Return the [x, y] coordinate for the center point of the cell that contains the specified text.  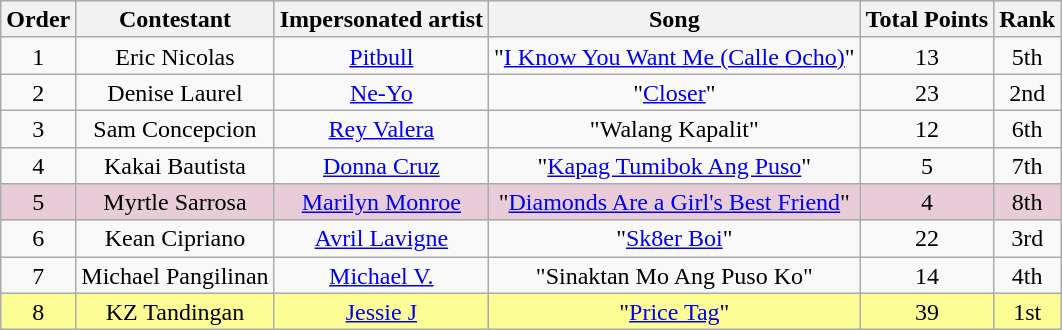
"Walang Kapalit" [675, 128]
Impersonated artist [381, 20]
7 [38, 276]
22 [927, 238]
"I Know You Want Me (Calle Ocho)" [675, 56]
KZ Tandingan [175, 312]
1 [38, 56]
Michael V. [381, 276]
Avril Lavigne [381, 238]
"Sinaktan Mo Ang Puso Ko" [675, 276]
Myrtle Sarrosa [175, 202]
13 [927, 56]
Pitbull [381, 56]
Ne-Yo [381, 92]
Song [675, 20]
Total Points [927, 20]
Contestant [175, 20]
7th [1028, 166]
"Sk8er Boi" [675, 238]
Kakai Bautista [175, 166]
5th [1028, 56]
Michael Pangilinan [175, 276]
Sam Concepcion [175, 128]
2nd [1028, 92]
3 [38, 128]
Rank [1028, 20]
Kean Cipriano [175, 238]
"Closer" [675, 92]
"Price Tag" [675, 312]
6th [1028, 128]
1st [1028, 312]
Jessie J [381, 312]
12 [927, 128]
8th [1028, 202]
Order [38, 20]
2 [38, 92]
Marilyn Monroe [381, 202]
3rd [1028, 238]
"Kapag Tumibok Ang Puso" [675, 166]
8 [38, 312]
4th [1028, 276]
Rey Valera [381, 128]
23 [927, 92]
"Diamonds Are a Girl's Best Friend" [675, 202]
Eric Nicolas [175, 56]
14 [927, 276]
39 [927, 312]
Denise Laurel [175, 92]
6 [38, 238]
Donna Cruz [381, 166]
